Return (x, y) of the center of cell containing provided text 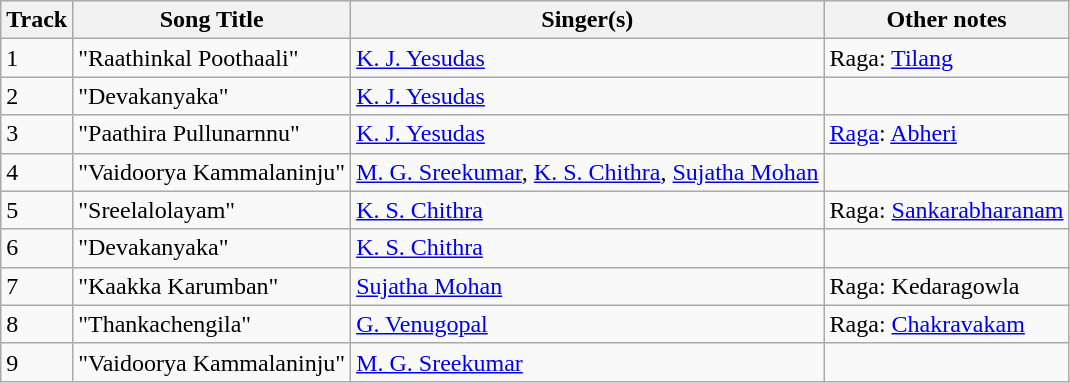
G. Venugopal (588, 324)
Raga: Abheri (946, 134)
7 (37, 286)
M. G. Sreekumar (588, 362)
Singer(s) (588, 20)
"Kaakka Karumban" (212, 286)
5 (37, 210)
3 (37, 134)
Other notes (946, 20)
9 (37, 362)
"Thankachengila" (212, 324)
"Raathinkal Poothaali" (212, 58)
Raga: Chakravakam (946, 324)
1 (37, 58)
M. G. Sreekumar, K. S. Chithra, Sujatha Mohan (588, 172)
4 (37, 172)
Raga: Sankarabharanam (946, 210)
2 (37, 96)
8 (37, 324)
Track (37, 20)
Raga: Tilang (946, 58)
Song Title (212, 20)
Sujatha Mohan (588, 286)
"Sreelalolayam" (212, 210)
"Paathira Pullunarnnu" (212, 134)
Raga: Kedaragowla (946, 286)
6 (37, 248)
